Find where the given text appears and provide that cell's center as (X, Y) coordinate. 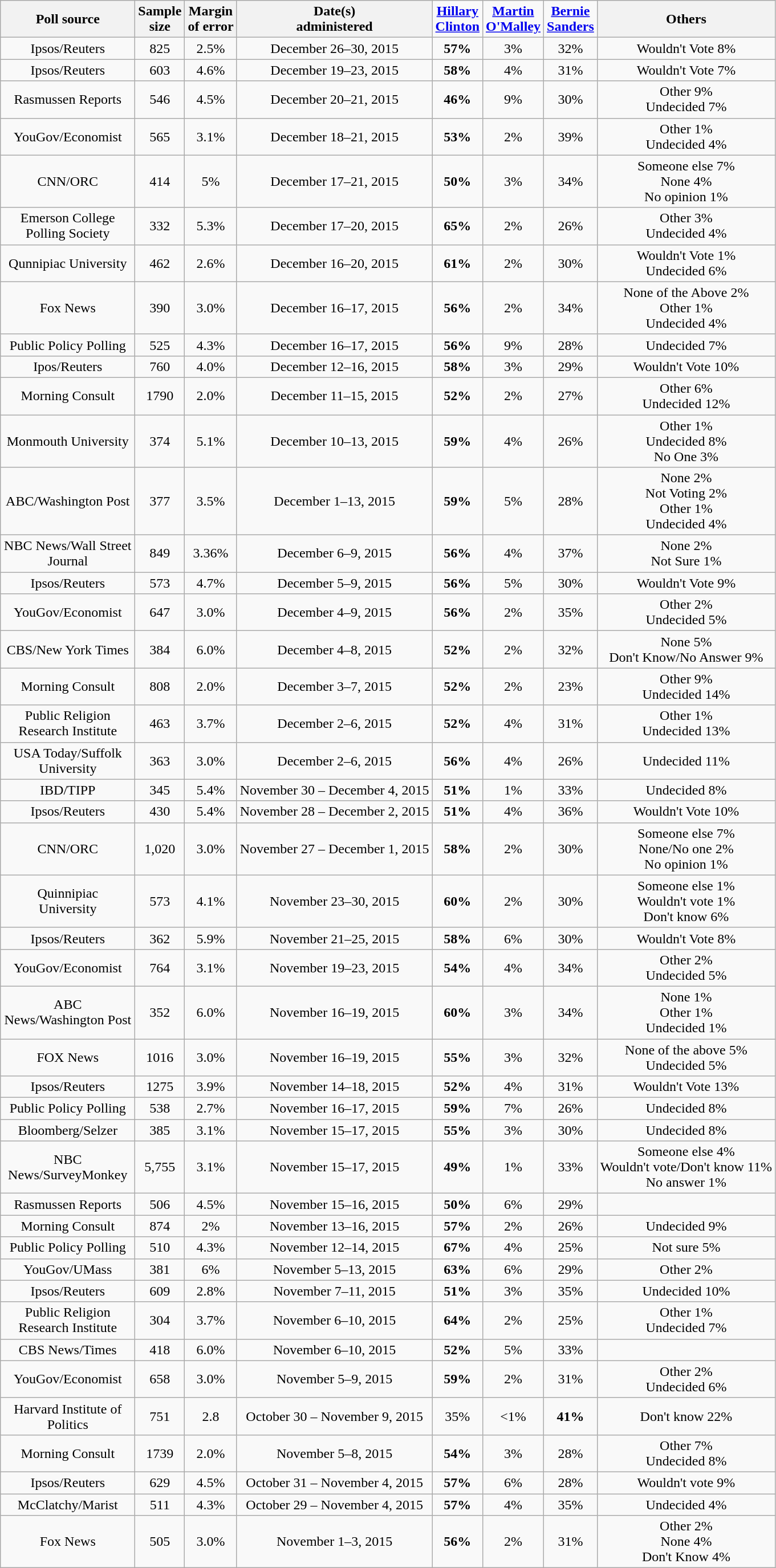
538 (160, 1109)
December 17–20, 2015 (334, 226)
December 4–8, 2015 (334, 650)
760 (160, 366)
Other 3%Undecided 4% (686, 226)
751 (160, 1416)
November 21–25, 2015 (334, 938)
November 19–23, 2015 (334, 968)
November 27 – December 1, 2015 (334, 849)
463 (160, 724)
1016 (160, 1057)
362 (160, 938)
506 (160, 1204)
430 (160, 812)
QuinnipiacUniversity (68, 901)
<1% (513, 1416)
36% (571, 812)
YouGov/UMass (68, 1269)
304 (160, 1320)
Qunnipiac University (68, 263)
ABC News/Washington Post (68, 1012)
3.5% (211, 502)
Other 2%None 4%Don't Know 4% (686, 1542)
Wouldn't Vote 13% (686, 1087)
658 (160, 1379)
Someone else 4%Wouldn't vote/Don't know 11%No answer 1% (686, 1167)
Someone else 7%None/No one 2%No opinion 1% (686, 849)
Margin of error (211, 19)
November 13–16, 2015 (334, 1226)
Not sure 5% (686, 1248)
5.1% (211, 441)
374 (160, 441)
332 (160, 226)
McClatchy/Marist (68, 1504)
874 (160, 1226)
December 12–16, 2015 (334, 366)
5,755 (160, 1167)
November 15–16, 2015 (334, 1204)
390 (160, 308)
December 18–21, 2015 (334, 137)
363 (160, 760)
1275 (160, 1087)
HillaryClinton (457, 19)
December 5–9, 2015 (334, 583)
Undecided 9% (686, 1226)
CBS/New York Times (68, 650)
849 (160, 554)
Emerson College Polling Society (68, 226)
Date(s) administered (334, 19)
None of the Above 2%Other 1%Undecided 4% (686, 308)
49% (457, 1167)
November 16–17, 2015 (334, 1109)
NBC News/SurveyMonkey (68, 1167)
414 (160, 181)
61% (457, 263)
Undecided 4% (686, 1504)
377 (160, 502)
825 (160, 48)
603 (160, 70)
609 (160, 1291)
5.9% (211, 938)
1739 (160, 1453)
462 (160, 263)
Others (686, 19)
October 29 – November 4, 2015 (334, 1504)
December 17–21, 2015 (334, 181)
NBC News/Wall Street Journal (68, 554)
546 (160, 99)
Wouldn't Vote 7% (686, 70)
November 14–18, 2015 (334, 1087)
27% (571, 396)
Wouldn't Vote 9% (686, 583)
505 (160, 1542)
565 (160, 137)
Other 2%Undecided 6% (686, 1379)
63% (457, 1269)
511 (160, 1504)
November 5–13, 2015 (334, 1269)
1790 (160, 396)
Harvard Institute of Politics (68, 1416)
BernieSanders (571, 19)
Other 7%Undecided 8% (686, 1453)
385 (160, 1130)
November 5–8, 2015 (334, 1453)
November 12–14, 2015 (334, 1248)
Other 1%Undecided 13% (686, 724)
Other 9%Undecided 7% (686, 99)
510 (160, 1248)
December 20–21, 2015 (334, 99)
CBS News/Times (68, 1350)
4.1% (211, 901)
3.36% (211, 554)
2.6% (211, 263)
Other 1%Undecided 7% (686, 1320)
67% (457, 1248)
5.3% (211, 226)
41% (571, 1416)
None 1%Other 1%Undecided 1% (686, 1012)
2.8 (211, 1416)
2.5% (211, 48)
November 30 – December 4, 2015 (334, 790)
Someone else 7%None 4%No opinion 1% (686, 181)
Monmouth University (68, 441)
Undecided 11% (686, 760)
3.9% (211, 1087)
MartinO'Malley (513, 19)
64% (457, 1320)
345 (160, 790)
808 (160, 686)
December 10–13, 2015 (334, 441)
December 26–30, 2015 (334, 48)
Undecided 10% (686, 1291)
525 (160, 345)
Bloomberg/Selzer (68, 1130)
December 3–7, 2015 (334, 686)
4.7% (211, 583)
384 (160, 650)
381 (160, 1269)
None 2%Not Voting 2%Other 1%Undecided 4% (686, 502)
4.6% (211, 70)
November 23–30, 2015 (334, 901)
352 (160, 1012)
November 5–9, 2015 (334, 1379)
2.7% (211, 1109)
November 1–3, 2015 (334, 1542)
December 19–23, 2015 (334, 70)
Wouldn't Vote 1%Undecided 6% (686, 263)
December 6–9, 2015 (334, 554)
November 28 – December 2, 2015 (334, 812)
629 (160, 1483)
39% (571, 137)
December 1–13, 2015 (334, 502)
764 (160, 968)
7% (513, 1109)
December 4–9, 2015 (334, 612)
Someone else 1%Wouldn't vote 1%Don't know 6% (686, 901)
Other 1%Undecided 4% (686, 137)
53% (457, 137)
23% (571, 686)
Undecided 7% (686, 345)
None 2%Not Sure 1% (686, 554)
Other 9%Undecided 14% (686, 686)
December 11–15, 2015 (334, 396)
USA Today/Suffolk University (68, 760)
1,020 (160, 849)
Other 1%Undecided 8%No One 3% (686, 441)
IBD/TIPP (68, 790)
Other 2% (686, 1269)
37% (571, 554)
Don't know 22% (686, 1416)
FOX News (68, 1057)
46% (457, 99)
Wouldn't vote 9% (686, 1483)
418 (160, 1350)
2.8% (211, 1291)
None of the above 5%Undecided 5% (686, 1057)
November 7–11, 2015 (334, 1291)
4.0% (211, 366)
Other 6%Undecided 12% (686, 396)
Samplesize (160, 19)
65% (457, 226)
None 5%Don't Know/No Answer 9% (686, 650)
October 31 – November 4, 2015 (334, 1483)
Poll source (68, 19)
Ipos/Reuters (68, 366)
647 (160, 612)
December 16–20, 2015 (334, 263)
ABC/Washington Post (68, 502)
October 30 – November 9, 2015 (334, 1416)
